Provide the [X, Y] coordinate of the cell's center where the given text is located.  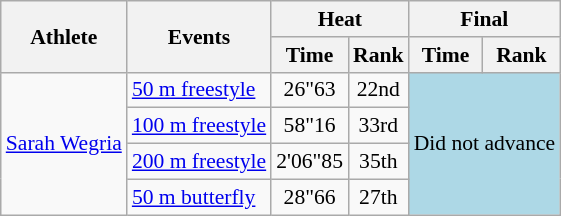
26"63 [310, 90]
Did not advance [485, 143]
200 m freestyle [199, 162]
50 m butterfly [199, 197]
35th [378, 162]
33rd [378, 126]
Events [199, 36]
22nd [378, 90]
Heat [340, 19]
58"16 [310, 126]
2'06"85 [310, 162]
Sarah Wegria [64, 143]
Athlete [64, 36]
27th [378, 197]
Final [485, 19]
50 m freestyle [199, 90]
100 m freestyle [199, 126]
28"66 [310, 197]
